Locate the cell with the specified text and output its [x, y] center coordinate. 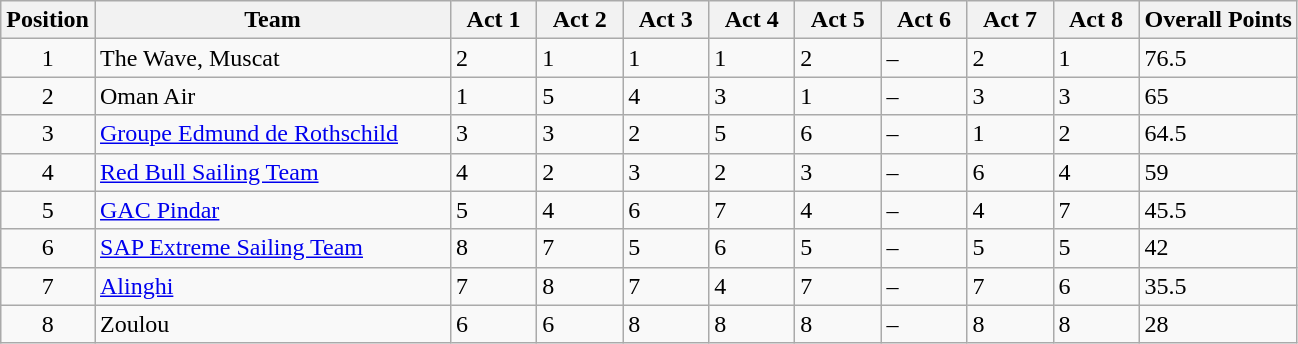
Act 8 [1096, 20]
Team [272, 20]
42 [1218, 248]
76.5 [1218, 58]
SAP Extreme Sailing Team [272, 248]
Act 4 [752, 20]
Act 3 [666, 20]
Oman Air [272, 96]
35.5 [1218, 286]
Zoulou [272, 324]
Act 6 [924, 20]
Act 2 [580, 20]
59 [1218, 172]
Act 7 [1010, 20]
The Wave, Muscat [272, 58]
Act 1 [494, 20]
65 [1218, 96]
Position [48, 20]
Alinghi [272, 286]
45.5 [1218, 210]
Red Bull Sailing Team [272, 172]
Act 5 [838, 20]
Groupe Edmund de Rothschild [272, 134]
Overall Points [1218, 20]
64.5 [1218, 134]
GAC Pindar [272, 210]
28 [1218, 324]
